Pinpoint the cell where the given text exists, returning its (X, Y) midpoint coordinate. 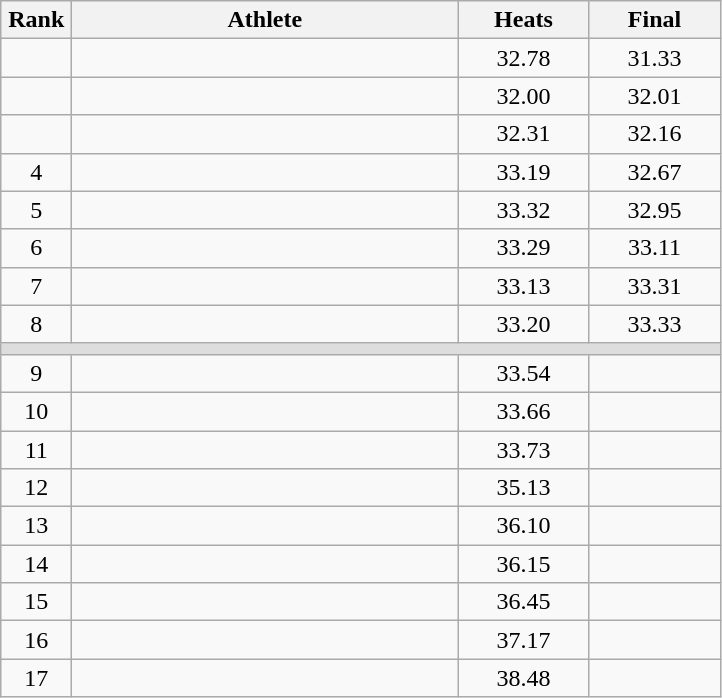
11 (36, 449)
9 (36, 373)
36.10 (524, 526)
Final (654, 20)
33.11 (654, 248)
6 (36, 248)
37.17 (524, 640)
14 (36, 564)
33.66 (524, 411)
33.54 (524, 373)
4 (36, 172)
35.13 (524, 488)
32.31 (524, 134)
12 (36, 488)
33.20 (524, 324)
32.67 (654, 172)
7 (36, 286)
32.16 (654, 134)
16 (36, 640)
33.33 (654, 324)
17 (36, 678)
Rank (36, 20)
36.15 (524, 564)
31.33 (654, 58)
32.95 (654, 210)
13 (36, 526)
Athlete (265, 20)
32.01 (654, 96)
8 (36, 324)
5 (36, 210)
33.13 (524, 286)
10 (36, 411)
15 (36, 602)
33.73 (524, 449)
36.45 (524, 602)
33.31 (654, 286)
38.48 (524, 678)
33.19 (524, 172)
32.78 (524, 58)
33.29 (524, 248)
33.32 (524, 210)
32.00 (524, 96)
Heats (524, 20)
